Capture the cell that displays the provided text and extract its (X, Y) central coordinate. 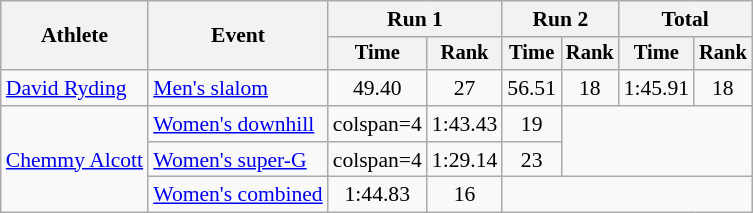
49.40 (378, 88)
1:29.14 (464, 160)
Run 2 (560, 19)
23 (532, 160)
1:43.43 (464, 124)
Total (686, 19)
Women's downhill (238, 124)
Men's slalom (238, 88)
27 (464, 88)
Event (238, 36)
19 (532, 124)
Run 1 (416, 19)
David Ryding (74, 88)
Women's super-G (238, 160)
1:45.91 (656, 88)
56.51 (532, 88)
1:44.83 (378, 195)
16 (464, 195)
Athlete (74, 36)
Chemmy Alcott (74, 160)
Women's combined (238, 195)
